Find where the given text appears and provide that cell's center as (x, y) coordinate. 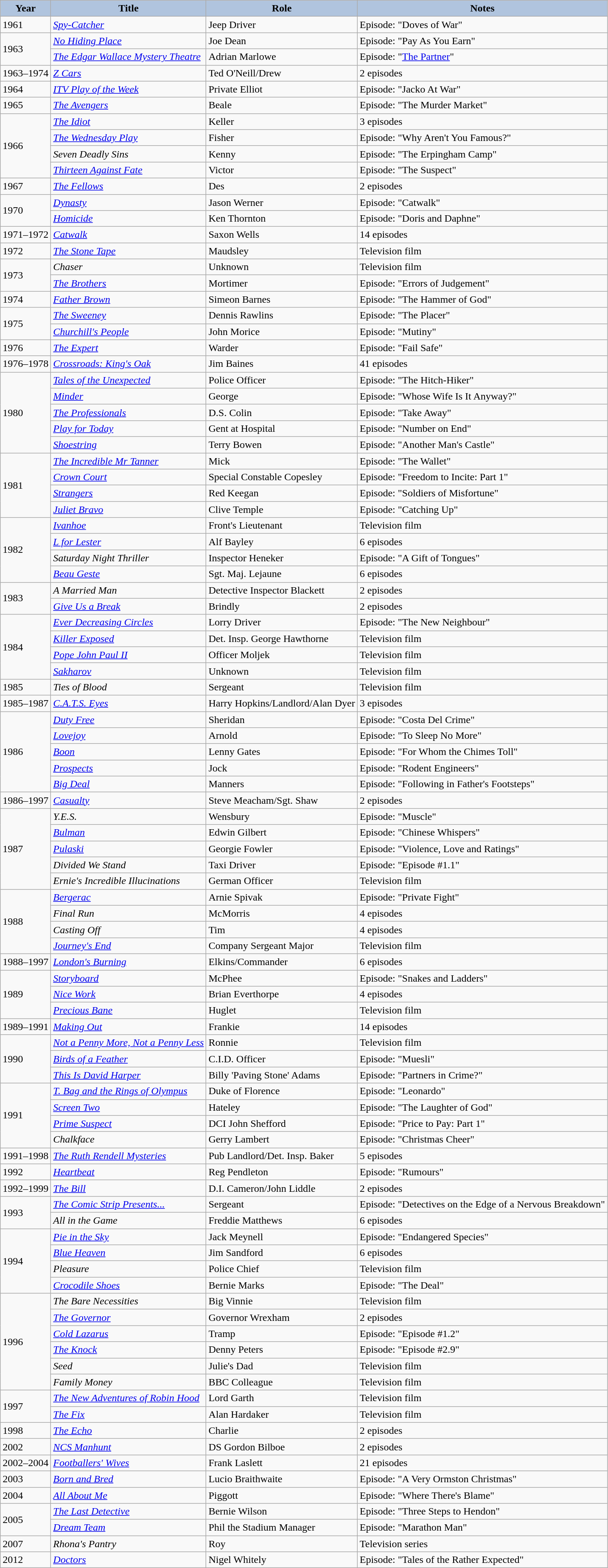
1975 (25, 324)
Lucio Braithwaite (282, 1479)
Title (129, 8)
Episode: "Episode #2.9" (482, 1350)
1983 (25, 598)
Saxon Wells (282, 235)
1970 (25, 211)
The Echo (129, 1430)
Beau Geste (129, 574)
Freddie Matthews (282, 1220)
Divided We Stand (129, 865)
Nice Work (129, 994)
The Idiot (129, 121)
Crown Court (129, 477)
Alan Hardaker (282, 1414)
Precious Bane (129, 1011)
Sakharov (129, 671)
Making Out (129, 1027)
Alf Bayley (282, 542)
A Married Man (129, 590)
1974 (25, 299)
1963–1974 (25, 73)
Episode: "The Hammer of God" (482, 299)
Episode: "Muesli" (482, 1059)
Arnie Spivak (282, 897)
Police Chief (282, 1269)
John Morice (282, 332)
The Last Detective (129, 1512)
1985 (25, 687)
Episode: "To Sleep No More" (482, 736)
Episode: "Doris and Daphne" (482, 219)
Episode: "Chinese Whispers" (482, 833)
2007 (25, 1544)
Jim Baines (282, 364)
1988 (25, 921)
Minder (129, 396)
Harry Hopkins/Landlord/Alan Dyer (282, 703)
All in the Game (129, 1220)
Pope John Paul II (129, 655)
Episode: "A Very Ormston Christmas" (482, 1479)
Episode: "The Wallet" (482, 461)
Adrian Marlowe (282, 57)
1993 (25, 1212)
Victor (282, 170)
Birds of a Feather (129, 1059)
1971–1972 (25, 235)
The Edgar Wallace Mystery Theatre (129, 57)
Pub Landlord/Det. Insp. Baker (282, 1156)
BBC Colleague (282, 1382)
Casting Off (129, 929)
5 episodes (482, 1156)
1988–1997 (25, 962)
Prospects (129, 768)
Churchill's People (129, 332)
Episode: "Price to Pay: Part 1" (482, 1123)
Episode: "Errors of Judgement" (482, 283)
Steve Meacham/Sgt. Shaw (282, 800)
Episode: "Doves of War" (482, 25)
Hateley (282, 1107)
All About Me (129, 1495)
Tales of the Unexpected (129, 380)
Juliet Bravo (129, 510)
Manners (282, 784)
London's Burning (129, 962)
2012 (25, 1560)
1986 (25, 752)
The Brothers (129, 283)
Jock (282, 768)
Episode: "Partners in Crime?" (482, 1075)
Big Deal (129, 784)
1965 (25, 105)
C.I.D. Officer (282, 1059)
Nigel Whitely (282, 1560)
Episode: "Rumours" (482, 1172)
Episode: "Costa Del Crime" (482, 720)
Give Us a Break (129, 606)
Fisher (282, 138)
Homicide (129, 219)
L for Lester (129, 542)
The Comic Strip Presents... (129, 1204)
Pie in the Sky (129, 1237)
DS Gordon Bilboe (282, 1447)
Joe Dean (282, 41)
Catwalk (129, 235)
No Hiding Place (129, 41)
Episode: "Number on End" (482, 428)
Y.E.S. (129, 816)
Chaser (129, 267)
Dynasty (129, 203)
Heartbeat (129, 1172)
Frankie (282, 1027)
Bergerac (129, 897)
German Officer (282, 881)
Episode: "Episode #1.1" (482, 865)
The Fix (129, 1414)
Casualty (129, 800)
Notes (482, 8)
Episode: "Catching Up" (482, 510)
1982 (25, 550)
Ronnie (282, 1043)
Des (282, 186)
Killer Exposed (129, 639)
Sheridan (282, 720)
Episode: "Muscle" (482, 816)
1963 (25, 49)
Z Cars (129, 73)
Spy-Catcher (129, 25)
George (282, 396)
Episode: "Private Fight" (482, 897)
Play for Today (129, 428)
Elkins/Commander (282, 962)
2002 (25, 1447)
Cold Lazarus (129, 1334)
Boon (129, 752)
Episode: "Fail Safe" (482, 348)
The Avengers (129, 105)
Mortimer (282, 283)
Pulaski (129, 849)
1981 (25, 485)
Special Constable Copesley (282, 477)
ITV Play of the Week (129, 89)
The New Adventures of Robin Hood (129, 1398)
1966 (25, 146)
1998 (25, 1430)
D.I. Cameron/John Liddle (282, 1188)
Episode: "Following in Father's Footsteps" (482, 784)
Governor Wrexham (282, 1317)
1992–1999 (25, 1188)
Lovejoy (129, 736)
Gent at Hospital (282, 428)
1994 (25, 1261)
McMorris (282, 913)
Dennis Rawlins (282, 315)
1989 (25, 994)
NCS Manhunt (129, 1447)
Episode: "Catwalk" (482, 203)
Episode: "Take Away" (482, 412)
Prime Suspect (129, 1123)
The Expert (129, 348)
2005 (25, 1520)
Final Run (129, 913)
1986–1997 (25, 800)
1967 (25, 186)
41 episodes (482, 364)
Huglet (282, 1011)
Episode: "The Erpingham Camp" (482, 154)
Bulman (129, 833)
Episode: "Rodent Engineers" (482, 768)
Mick (282, 461)
The Governor (129, 1317)
Red Keegan (282, 493)
1973 (25, 275)
The Bare Necessities (129, 1301)
Big Vinnie (282, 1301)
Roy (282, 1544)
Episode: "Detectives on the Edge of a Nervous Breakdown" (482, 1204)
1997 (25, 1406)
Simeon Barnes (282, 299)
Role (282, 8)
Wensbury (282, 816)
Lenny Gates (282, 752)
Reg Pendleton (282, 1172)
1990 (25, 1059)
1992 (25, 1172)
Episode: "Three Steps to Hendon" (482, 1512)
T. Bag and the Rings of Olympus (129, 1091)
1961 (25, 25)
2003 (25, 1479)
The Sweeney (129, 315)
Bernie Marks (282, 1285)
Georgie Fowler (282, 849)
Episode: "Violence, Love and Ratings" (482, 849)
Front's Lieutenant (282, 526)
1980 (25, 412)
C.A.T.S. Eyes (129, 703)
Billy 'Paving Stone' Adams (282, 1075)
Tramp (282, 1334)
Episode: "A Gift of Tongues" (482, 558)
Det. Insp. George Hawthorne (282, 639)
Episode: "Freedom to Incite: Part 1" (482, 477)
D.S. Colin (282, 412)
Episode: "Where There's Blame" (482, 1495)
Officer Moljek (282, 655)
Police Officer (282, 380)
Rhona's Pantry (129, 1544)
Episode: "Pay As You Earn" (482, 41)
The Knock (129, 1350)
Episode: "The Suspect" (482, 170)
Family Money (129, 1382)
Terry Bowen (282, 445)
The Fellows (129, 186)
Episode: "The Placer" (482, 315)
Saturday Night Thriller (129, 558)
The Ruth Rendell Mysteries (129, 1156)
Episode: "Endangered Species" (482, 1237)
Duke of Florence (282, 1091)
Piggott (282, 1495)
21 episodes (482, 1463)
Detective Inspector Blackett (282, 590)
Clive Temple (282, 510)
Gerry Lambert (282, 1140)
1991–1998 (25, 1156)
Charlie (282, 1430)
Lord Garth (282, 1398)
The Wednesday Play (129, 138)
Episode: "Another Man's Castle" (482, 445)
Tim (282, 929)
Pleasure (129, 1269)
Episode: "Mutiny" (482, 332)
1987 (25, 849)
Episode: "Leonardo" (482, 1091)
2002–2004 (25, 1463)
1985–1987 (25, 703)
2004 (25, 1495)
Seed (129, 1366)
Company Sergeant Major (282, 946)
Footballers' Wives (129, 1463)
Strangers (129, 493)
Screen Two (129, 1107)
1991 (25, 1115)
Not a Penny More, Not a Penny Less (129, 1043)
Kenny (282, 154)
Journey's End (129, 946)
Episode: "Tales of the Rather Expected" (482, 1560)
Episode: "Whose Wife Is It Anyway?" (482, 396)
1976 (25, 348)
McPhee (282, 978)
Maudsley (282, 251)
Dream Team (129, 1528)
Ties of Blood (129, 687)
Episode: "For Whom the Chimes Toll" (482, 752)
The Stone Tape (129, 251)
Television series (482, 1544)
Episode: "The Laughter of God" (482, 1107)
Warder (282, 348)
Lorry Driver (282, 622)
Ivanhoe (129, 526)
The Professionals (129, 412)
Jack Meynell (282, 1237)
Year (25, 8)
1976–1978 (25, 364)
Denny Peters (282, 1350)
Episode: "The Murder Market" (482, 105)
Brindly (282, 606)
Crossroads: King's Oak (129, 364)
Shoestring (129, 445)
Beale (282, 105)
Brian Everthorpe (282, 994)
Taxi Driver (282, 865)
Episode: "The Deal" (482, 1285)
Episode: "Soldiers of Misfortune" (482, 493)
Frank Laslett (282, 1463)
Blue Heaven (129, 1253)
The Incredible Mr Tanner (129, 461)
Ever Decreasing Circles (129, 622)
Episode: "Episode #1.2" (482, 1334)
Episode: "The Partner" (482, 57)
Bernie Wilson (282, 1512)
Sgt. Maj. Lejaune (282, 574)
Episode: "Marathon Man" (482, 1528)
Episode: "Christmas Cheer" (482, 1140)
Doctors (129, 1560)
Crocodile Shoes (129, 1285)
This Is David Harper (129, 1075)
Episode: "The New Neighbour" (482, 622)
DCI John Shefford (282, 1123)
1996 (25, 1342)
1972 (25, 251)
1964 (25, 89)
Jason Werner (282, 203)
Arnold (282, 736)
Private Elliot (282, 89)
Storyboard (129, 978)
Episode: "The Hitch-Hiker" (482, 380)
Seven Deadly Sins (129, 154)
Julie's Dad (282, 1366)
Duty Free (129, 720)
Keller (282, 121)
Ken Thornton (282, 219)
Chalkface (129, 1140)
Ernie's Incredible Illucinations (129, 881)
1989–1991 (25, 1027)
Phil the Stadium Manager (282, 1528)
The Bill (129, 1188)
Jim Sandford (282, 1253)
Jeep Driver (282, 25)
Thirteen Against Fate (129, 170)
Episode: "Snakes and Ladders" (482, 978)
Born and Bred (129, 1479)
Episode: "Jacko At War" (482, 89)
Inspector Heneker (282, 558)
Edwin Gilbert (282, 833)
Father Brown (129, 299)
Ted O'Neill/Drew (282, 73)
Episode: "Why Aren't You Famous?" (482, 138)
1984 (25, 647)
